Extract the (X, Y) coordinate from the center of the cell holding the provided text.  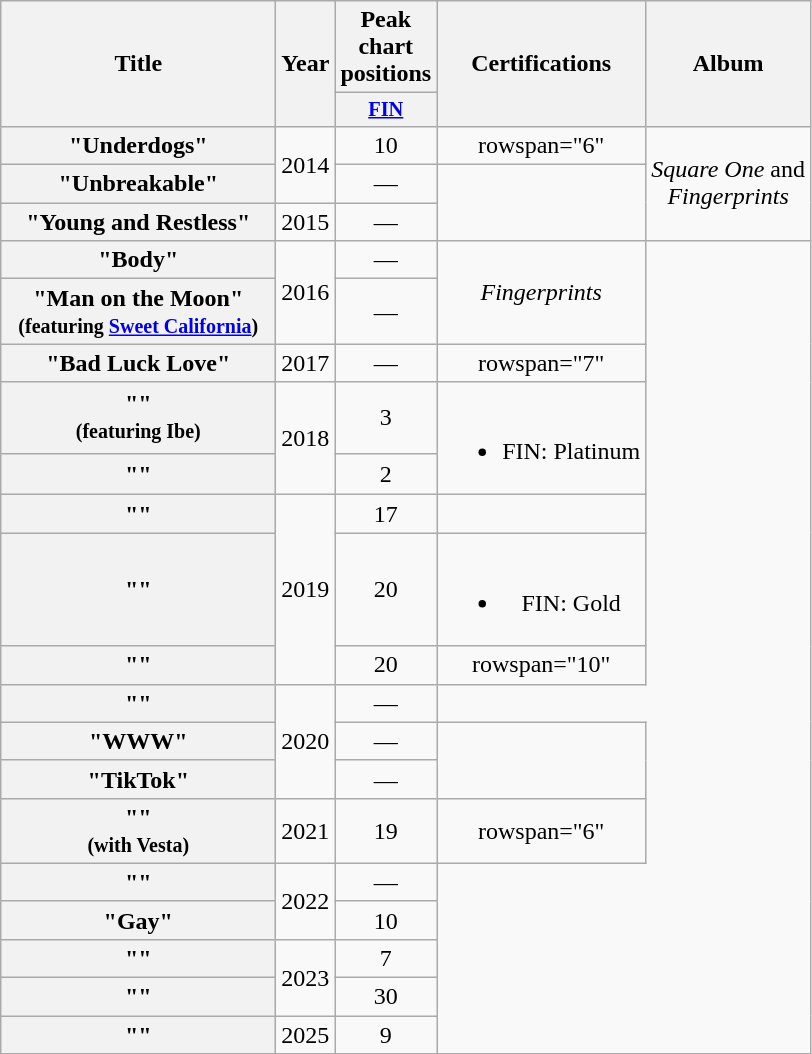
2020 (306, 741)
Peak chart positions (386, 47)
2017 (306, 363)
2016 (306, 292)
2 (386, 474)
"WWW" (138, 741)
9 (386, 1035)
Certifications (542, 64)
2021 (306, 830)
2015 (306, 222)
2023 (306, 977)
2014 (306, 164)
"Body" (138, 260)
Year (306, 64)
2025 (306, 1035)
17 (386, 514)
FIN (386, 110)
"Unbreakable" (138, 184)
rowspan="7" (542, 363)
19 (386, 830)
7 (386, 958)
2018 (306, 438)
rowspan="10" (542, 665)
"Bad Luck Love" (138, 363)
""(with Vesta) (138, 830)
30 (386, 997)
"Underdogs" (138, 145)
FIN: Gold (542, 590)
FIN: Platinum (542, 438)
Title (138, 64)
"TikTok" (138, 779)
Fingerprints (542, 292)
Square One and Fingerprints (728, 183)
"Young and Restless" (138, 222)
Album (728, 64)
2019 (306, 590)
3 (386, 418)
2022 (306, 901)
"Gay" (138, 920)
""(featuring Ibe) (138, 418)
"Man on the Moon"(featuring Sweet California) (138, 312)
